Output the [X, Y] coordinate of the center of the cell containing the given text.  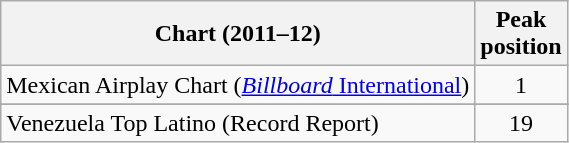
Venezuela Top Latino (Record Report) [238, 123]
19 [521, 123]
1 [521, 85]
Chart (2011–12) [238, 34]
Peakposition [521, 34]
Mexican Airplay Chart (Billboard International) [238, 85]
